Return the [x, y] coordinate for the center point of the cell that contains the specified text.  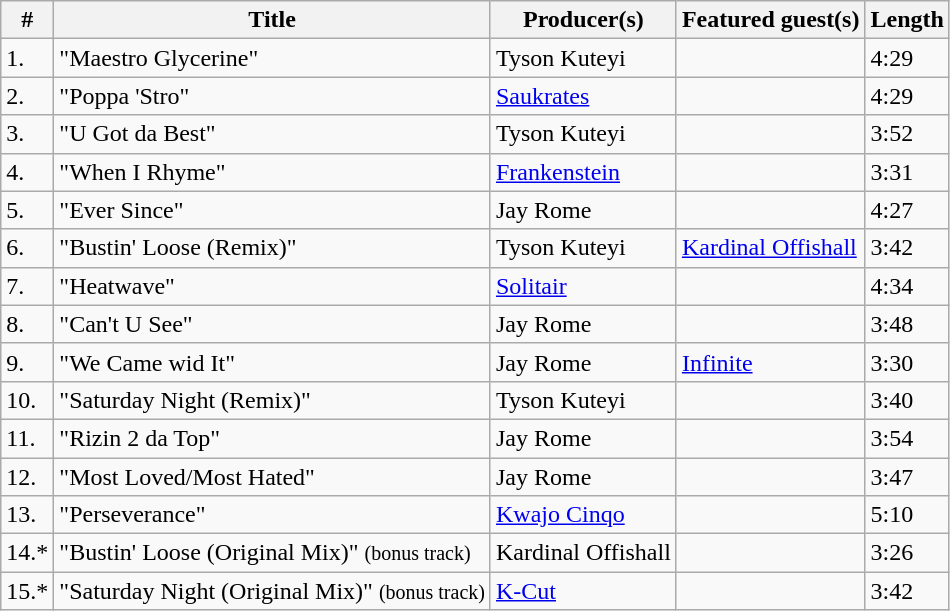
3:52 [907, 134]
6. [28, 248]
3:47 [907, 477]
3:26 [907, 553]
Saukrates [583, 96]
4:34 [907, 286]
Length [907, 20]
4:27 [907, 210]
"Heatwave" [272, 286]
"Rizin 2 da Top" [272, 438]
3:40 [907, 400]
3:31 [907, 172]
5:10 [907, 515]
Solitair [583, 286]
13. [28, 515]
7. [28, 286]
# [28, 20]
"Perseverance" [272, 515]
"Ever Since" [272, 210]
"We Came wid It" [272, 362]
Producer(s) [583, 20]
4. [28, 172]
8. [28, 324]
10. [28, 400]
15.* [28, 591]
"Can't U See" [272, 324]
12. [28, 477]
"Saturday Night (Original Mix)" (bonus track) [272, 591]
"Poppa 'Stro" [272, 96]
Infinite [770, 362]
5. [28, 210]
9. [28, 362]
"Bustin' Loose (Original Mix)" (bonus track) [272, 553]
"U Got da Best" [272, 134]
2. [28, 96]
14.* [28, 553]
"Most Loved/Most Hated" [272, 477]
3:30 [907, 362]
"When I Rhyme" [272, 172]
3. [28, 134]
"Bustin' Loose (Remix)" [272, 248]
Title [272, 20]
"Maestro Glycerine" [272, 58]
"Saturday Night (Remix)" [272, 400]
Featured guest(s) [770, 20]
3:54 [907, 438]
11. [28, 438]
1. [28, 58]
Frankenstein [583, 172]
K-Cut [583, 591]
3:48 [907, 324]
Kwajo Cinqo [583, 515]
